Extract the (X, Y) coordinate from the center of the cell holding the provided text.  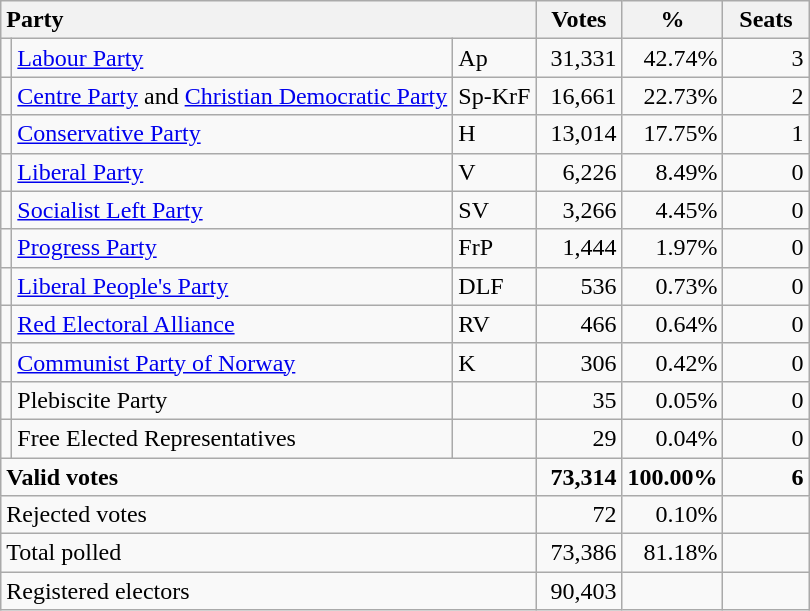
Ap (494, 58)
13,014 (579, 134)
73,314 (579, 477)
8.49% (672, 172)
3 (766, 58)
0.04% (672, 438)
0.64% (672, 324)
90,403 (579, 591)
29 (579, 438)
0.42% (672, 362)
Labour Party (232, 58)
3,266 (579, 210)
Communist Party of Norway (232, 362)
100.00% (672, 477)
1,444 (579, 248)
Liberal Party (232, 172)
RV (494, 324)
6,226 (579, 172)
536 (579, 286)
17.75% (672, 134)
6 (766, 477)
FrP (494, 248)
Conservative Party (232, 134)
466 (579, 324)
306 (579, 362)
% (672, 20)
SV (494, 210)
DLF (494, 286)
1 (766, 134)
Red Electoral Alliance (232, 324)
H (494, 134)
72 (579, 515)
0.05% (672, 400)
35 (579, 400)
42.74% (672, 58)
Free Elected Representatives (232, 438)
81.18% (672, 553)
Centre Party and Christian Democratic Party (232, 96)
0.10% (672, 515)
0.73% (672, 286)
73,386 (579, 553)
16,661 (579, 96)
31,331 (579, 58)
1.97% (672, 248)
Plebiscite Party (232, 400)
Progress Party (232, 248)
Socialist Left Party (232, 210)
Seats (766, 20)
22.73% (672, 96)
Party (268, 20)
Sp-KrF (494, 96)
Rejected votes (268, 515)
Liberal People's Party (232, 286)
K (494, 362)
Valid votes (268, 477)
2 (766, 96)
V (494, 172)
Total polled (268, 553)
4.45% (672, 210)
Votes (579, 20)
Registered electors (268, 591)
